Return the (x, y) coordinate for the center point of the cell that contains the specified text.  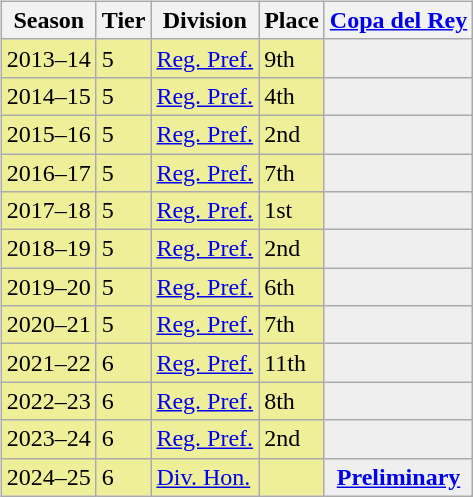
11th (292, 363)
2023–24 (48, 439)
2021–22 (48, 363)
2024–25 (48, 477)
Tier (124, 20)
9th (292, 58)
2017–18 (48, 211)
2019–20 (48, 287)
2022–23 (48, 401)
1st (292, 211)
2014–15 (48, 96)
8th (292, 401)
Division (205, 20)
6th (292, 287)
2018–19 (48, 249)
4th (292, 96)
2016–17 (48, 173)
Copa del Rey (398, 20)
2015–16 (48, 134)
Div. Hon. (205, 477)
Place (292, 20)
Season (48, 20)
2020–21 (48, 325)
2013–14 (48, 58)
Preliminary (398, 477)
